Extract the (x, y) coordinate from the center of the cell holding the provided text.  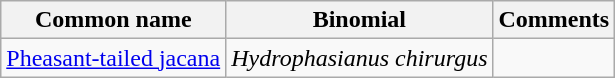
Comments (554, 20)
Binomial (360, 20)
Pheasant-tailed jacana (114, 58)
Common name (114, 20)
Hydrophasianus chirurgus (360, 58)
